Detect which cell encompasses the target text, then output its (x, y) center coordinate. 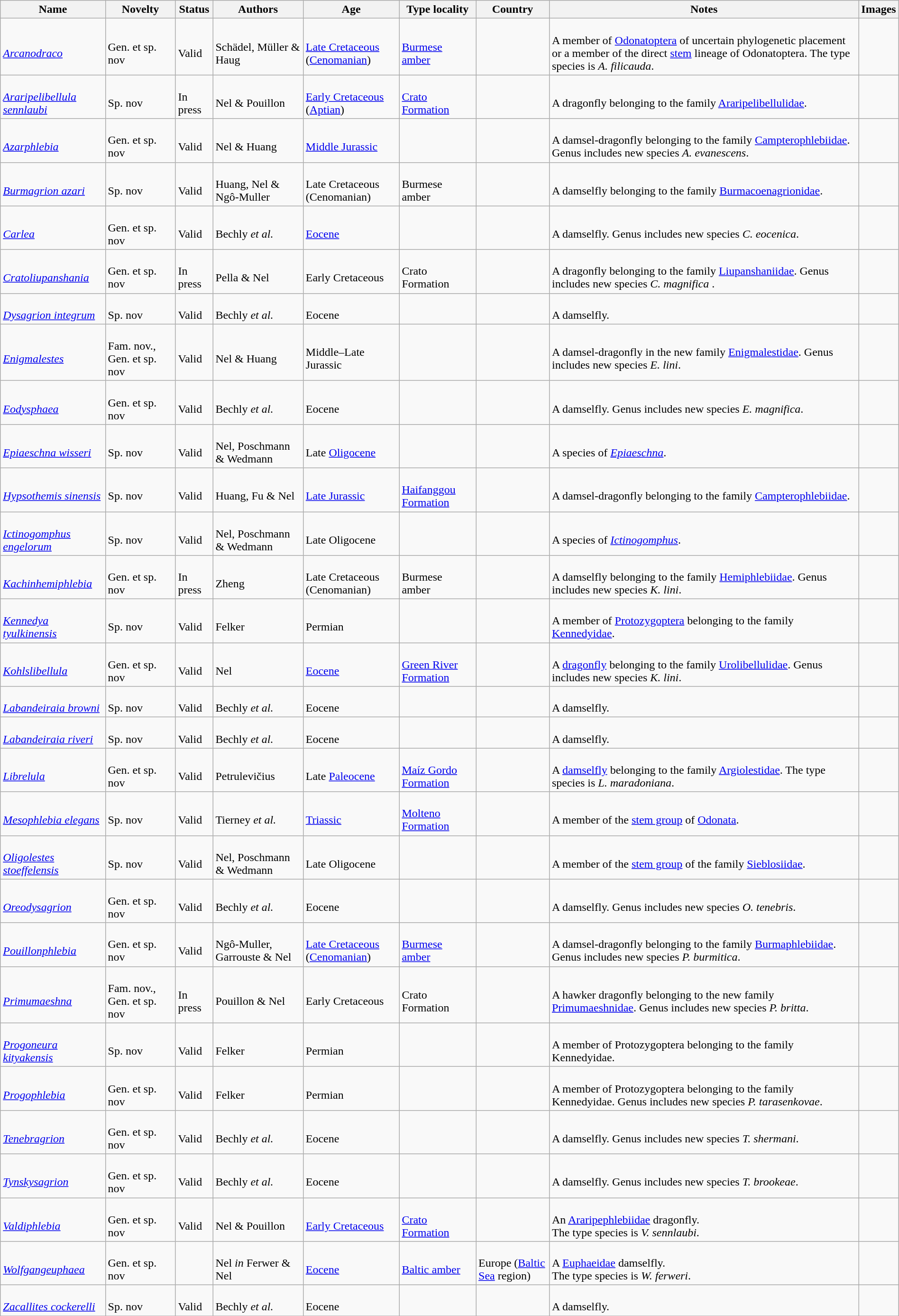
Progoneura kityakensis (53, 1045)
A dragonfly belonging to the family Liupanshaniidae. Genus includes new species C. magnifica . (704, 271)
Hypsothemis sinensis (53, 490)
A member of the stem group of the family Sieblosiidae. (704, 857)
Nel (258, 665)
Wolfgangeuphaea (53, 1263)
Tierney et al. (258, 814)
Tynskysagrion (53, 1176)
A damselfly. Genus includes new species E. magnifica. (704, 402)
A damselfly belonging to the family Hemiphlebiidae. Genus includes new species K. lini. (704, 577)
Molteno Formation (438, 814)
Kennedya tyulkinensis (53, 621)
A damsel-dragonfly belonging to the family Campterophlebiidae. (704, 490)
Burmagrion azari (53, 184)
Early Cretaceous (Aptian) (351, 97)
A species of Epiaeschna. (704, 446)
Eodysphaea (53, 402)
Maíz Gordo Formation (438, 770)
A damsel-dragonfly belonging to the family Campterophlebiidae. Genus includes new species A. evanescens. (704, 140)
An Araripephlebiidae dragonfly. The type species is V. sennlaubi. (704, 1219)
A damsel-dragonfly in the new family Enigmalestidae. Genus includes new species E. lini. (704, 352)
Novelty (140, 9)
Triassic (351, 814)
Haifanggou Formation (438, 490)
A damselfly belonging to the family Argiolestidae. The type species is L. maradoniana. (704, 770)
Arcanodraco (53, 46)
Librelula (53, 770)
A species of Ictinogomphus. (704, 533)
Carlea (53, 228)
A damselfly. Genus includes new species O. tenebris. (704, 901)
Valdiphlebia (53, 1219)
A damselfly. Genus includes new species T. brookeae. (704, 1176)
Pella & Nel (258, 271)
Azarphlebia (53, 140)
Cratoliupanshania (53, 271)
Green River Formation (438, 665)
A dragonfly belonging to the family Urolibellulidae. Genus includes new species K. lini. (704, 665)
Dysagrion integrum (53, 308)
A member of Protozygoptera belonging to the family Kennedyidae. Genus includes new species P. tarasenkovae. (704, 1088)
Progophlebia (53, 1088)
Country (513, 9)
Late Paleocene (351, 770)
Labandeiraia browni (53, 702)
Tenebragrion (53, 1132)
Ngô-Muller, Garrouste & Nel (258, 945)
Schädel, Müller & Haug (258, 46)
A Euphaeidae damselfly. The type species is W. ferweri. (704, 1263)
Petrulevičius (258, 770)
Araripelibellula sennlaubi (53, 97)
Middle Jurassic (351, 140)
Notes (704, 9)
Kohlslibellula (53, 665)
A damselfly belonging to the family Burmacoenagrionidae. (704, 184)
Epiaeschna wisseri (53, 446)
Images (879, 9)
Nel in Ferwer & Nel (258, 1263)
Middle–Late Jurassic (351, 352)
Baltic amber (438, 1263)
Huang, Nel & Ngô-Muller (258, 184)
A damselfly. Genus includes new species C. eocenica. (704, 228)
Europe (Baltic Sea region) (513, 1263)
Labandeiraia riveri (53, 732)
Authors (258, 9)
Zheng (258, 577)
A damselfly. Genus includes new species T. shermani. (704, 1132)
Name (53, 9)
Status (194, 9)
Pouillonphlebia (53, 945)
Oreodysagrion (53, 901)
Ictinogomphus engelorum (53, 533)
Kachinhemiphlebia (53, 577)
Primumaeshna (53, 994)
Oligolestes stoeffelensis (53, 857)
Huang, Fu & Nel (258, 490)
A hawker dragonfly belonging to the new family Primumaeshnidae. Genus includes new species P. britta. (704, 994)
Pouillon & Nel (258, 994)
Zacallites cockerelli (53, 1301)
Late Jurassic (351, 490)
A member of the stem group of Odonata. (704, 814)
Enigmalestes (53, 352)
Mesophlebia elegans (53, 814)
Type locality (438, 9)
A damsel-dragonfly belonging to the family Burmaphlebiidae. Genus includes new species P. burmitica. (704, 945)
Age (351, 9)
A dragonfly belonging to the family Araripelibellulidae. (704, 97)
